Extract the [X, Y] coordinate from the center of the cell holding the provided text.  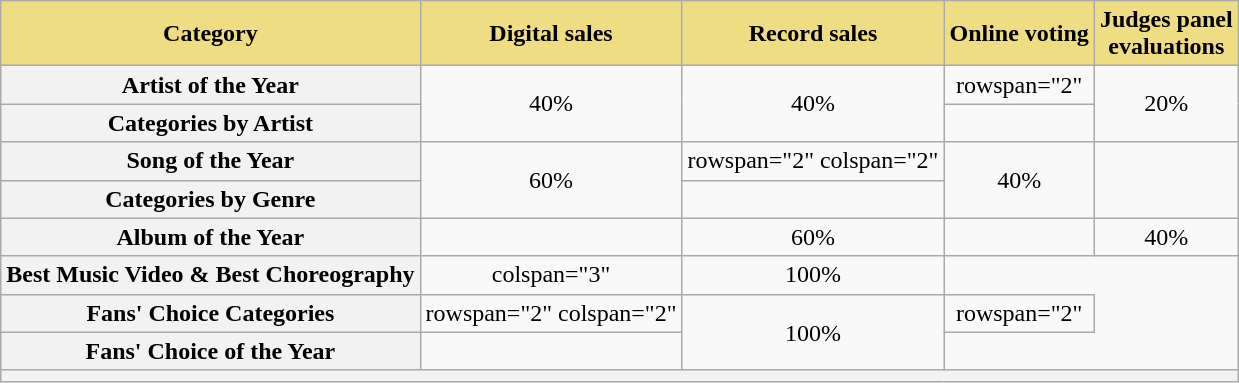
Online voting [1019, 34]
Categories by Artist [210, 123]
20% [1166, 104]
Judges panelevaluations [1166, 34]
Artist of the Year [210, 85]
Best Music Video & Best Choreography [210, 275]
colspan="3" [551, 275]
Category [210, 34]
Record sales [813, 34]
Fans' Choice Categories [210, 313]
Fans' Choice of the Year [210, 351]
Song of the Year [210, 161]
Categories by Genre [210, 199]
Digital sales [551, 34]
Album of the Year [210, 237]
